Output the [x, y] coordinate of the center of the cell containing the given text.  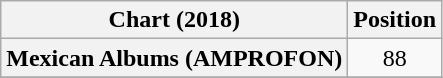
88 [395, 58]
Position [395, 20]
Mexican Albums (AMPROFON) [174, 58]
Chart (2018) [174, 20]
